Extract the [X, Y] coordinate from the center of the cell holding the provided text.  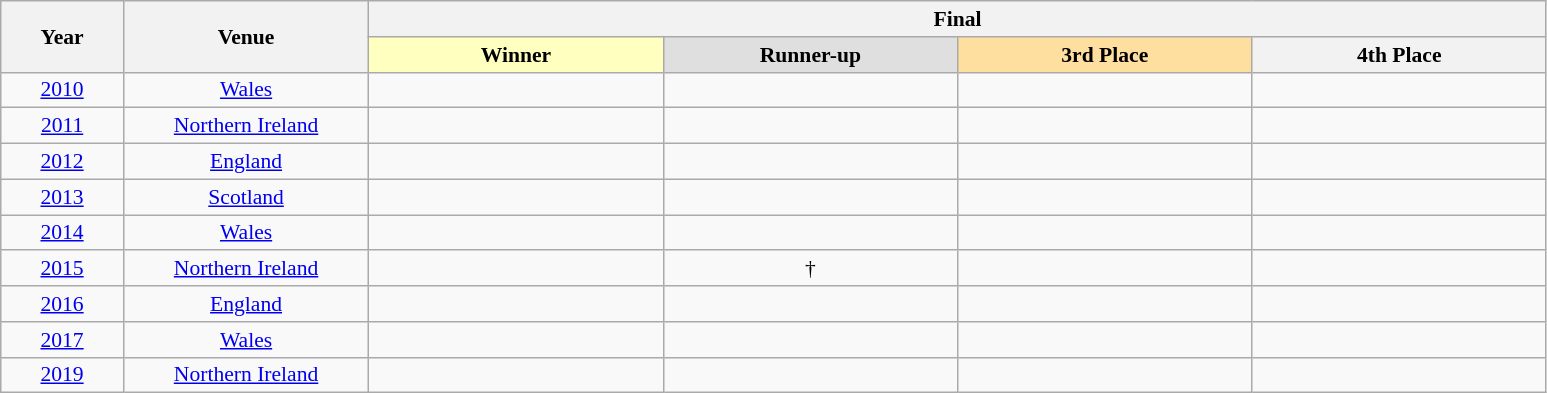
Scotland [246, 197]
Year [62, 36]
3rd Place [1105, 55]
2016 [62, 304]
4th Place [1399, 55]
2012 [62, 162]
Winner [516, 55]
Runner-up [810, 55]
† [810, 269]
2011 [62, 126]
2013 [62, 197]
2010 [62, 90]
2014 [62, 233]
2019 [62, 375]
2015 [62, 269]
Final [958, 19]
Venue [246, 36]
2017 [62, 340]
